Search for the cell housing the specified text and yield its [x, y] center coordinate. 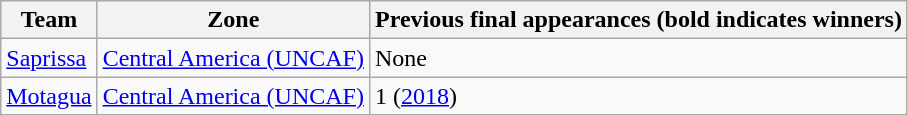
Zone [233, 20]
None [638, 58]
Saprissa [49, 58]
1 (2018) [638, 96]
Previous final appearances (bold indicates winners) [638, 20]
Motagua [49, 96]
Team [49, 20]
